For the text-containing cell, return its midpoint in [X, Y] coordinate format. 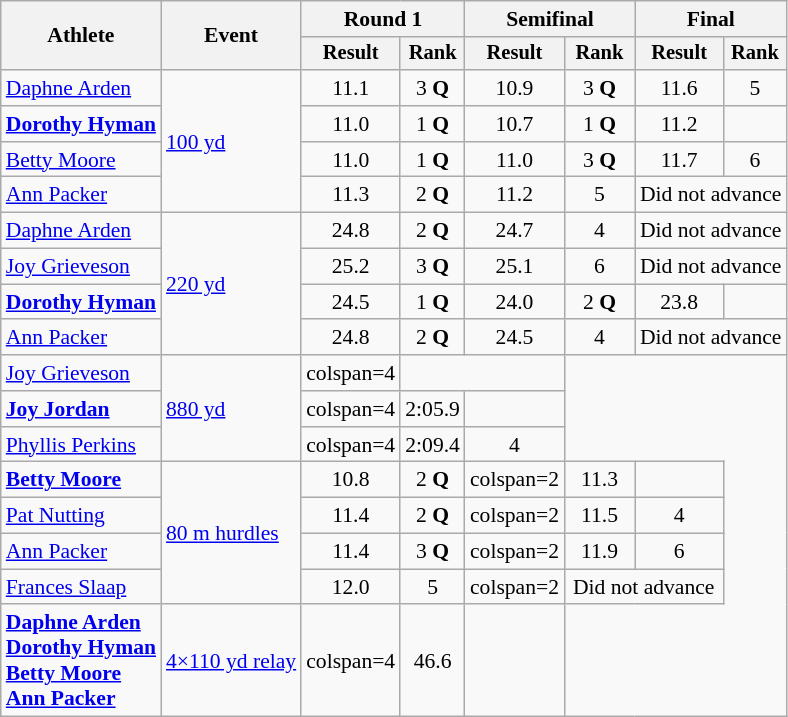
25.1 [514, 267]
11.7 [679, 160]
Phyllis Perkins [81, 445]
Pat Nutting [81, 516]
Joy Jordan [81, 409]
Daphne ArdenDorothy HymanBetty MooreAnn Packer [81, 661]
23.8 [679, 302]
24.7 [514, 231]
11.6 [679, 88]
100 yd [231, 141]
880 yd [231, 408]
Frances Slaap [81, 587]
Semifinal [550, 19]
2:09.4 [432, 445]
10.9 [514, 88]
220 yd [231, 284]
46.6 [432, 661]
Round 1 [383, 19]
24.0 [514, 302]
11.9 [600, 552]
12.0 [350, 587]
10.8 [350, 480]
11.5 [600, 516]
Athlete [81, 36]
10.7 [514, 124]
25.2 [350, 267]
80 m hurdles [231, 533]
Event [231, 36]
4×110 yd relay [231, 661]
2:05.9 [432, 409]
11.1 [350, 88]
Final [711, 19]
